From the cell containing the given text, extract its center point as (X, Y) coordinate. 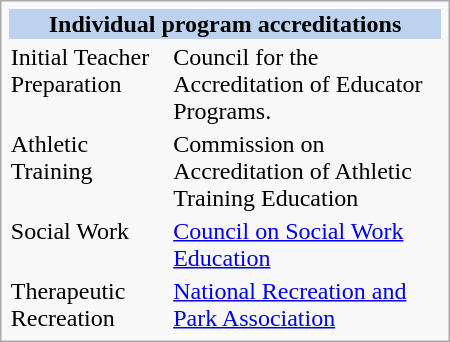
Commission on Accreditation of Athletic Training Education (306, 171)
Council on Social Work Education (306, 244)
Therapeutic Recreation (88, 304)
National Recreation and Park Association (306, 304)
Council for the Accreditation of Educator Programs. (306, 84)
Individual program accreditations (224, 24)
Initial Teacher Preparation (88, 84)
Athletic Training (88, 171)
Social Work (88, 244)
